Extract the [x, y] coordinate from the center of the cell holding the provided text.  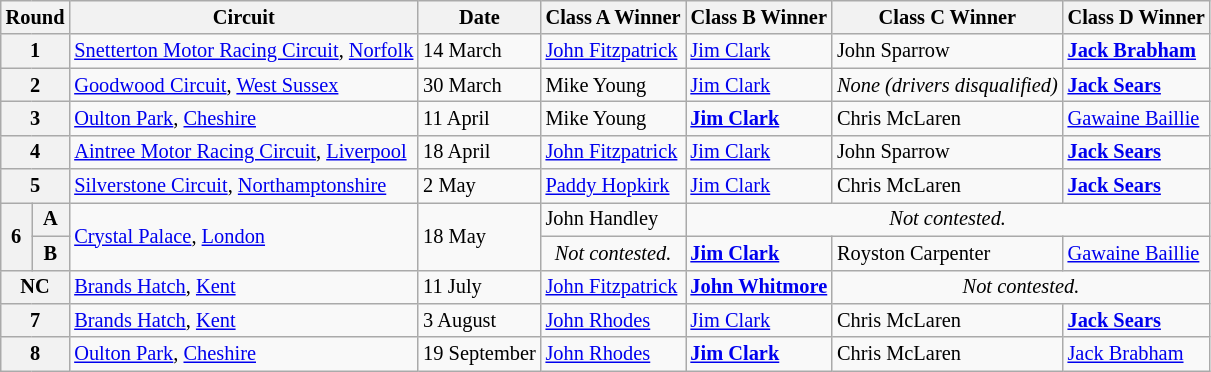
11 April [479, 118]
John Handley [614, 219]
6 [16, 236]
3 August [479, 320]
Class D Winner [1136, 17]
Crystal Palace, London [244, 236]
A [51, 219]
Date [479, 17]
NC [36, 287]
Class C Winner [948, 17]
Silverstone Circuit, Northamptonshire [244, 186]
Class B Winner [760, 17]
Round [36, 17]
Circuit [244, 17]
None (drivers disqualified) [948, 85]
18 May [479, 236]
Snetterton Motor Racing Circuit, Norfolk [244, 51]
5 [36, 186]
8 [36, 354]
18 April [479, 152]
30 March [479, 85]
Aintree Motor Racing Circuit, Liverpool [244, 152]
Paddy Hopkirk [614, 186]
1 [36, 51]
John Whitmore [760, 287]
14 March [479, 51]
Goodwood Circuit, West Sussex [244, 85]
3 [36, 118]
B [51, 253]
7 [36, 320]
19 September [479, 354]
Royston Carpenter [948, 253]
11 July [479, 287]
2 [36, 85]
4 [36, 152]
2 May [479, 186]
Class A Winner [614, 17]
